Scan for the cell matching the given text and deliver its [X, Y] coordinate at center. 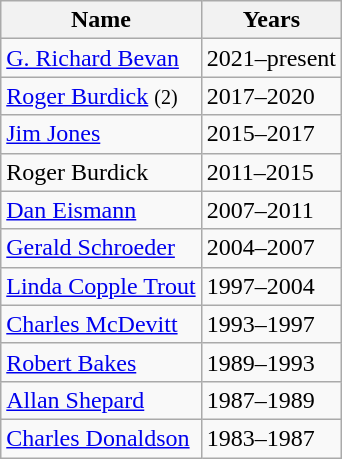
1993–1997 [271, 324]
Years [271, 20]
2007–2011 [271, 210]
Gerald Schroeder [101, 248]
1997–2004 [271, 286]
2004–2007 [271, 248]
Roger Burdick [101, 172]
Allan Shepard [101, 400]
2021–present [271, 58]
Dan Eismann [101, 210]
Roger Burdick (2) [101, 96]
1987–1989 [271, 400]
1989–1993 [271, 362]
Name [101, 20]
1983–1987 [271, 438]
Jim Jones [101, 134]
Robert Bakes [101, 362]
2011–2015 [271, 172]
Charles Donaldson [101, 438]
2015–2017 [271, 134]
Charles McDevitt [101, 324]
Linda Copple Trout [101, 286]
G. Richard Bevan [101, 58]
2017–2020 [271, 96]
